Pinpoint the cell where the given text exists, returning its (X, Y) midpoint coordinate. 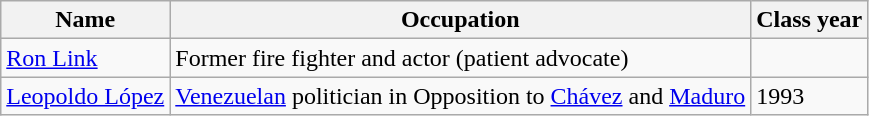
1993 (810, 96)
Name (86, 20)
Venezuelan politician in Opposition to Chávez and Maduro (460, 96)
Leopoldo López (86, 96)
Ron Link (86, 58)
Class year (810, 20)
Occupation (460, 20)
Former fire fighter and actor (patient advocate) (460, 58)
